Locate the cell with the specified text and output its (x, y) center coordinate. 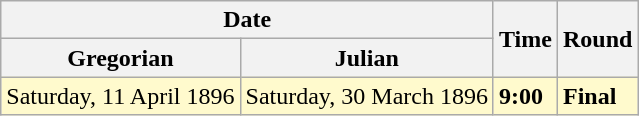
Time (525, 39)
Final (597, 96)
Gregorian (120, 58)
Round (597, 39)
Saturday, 30 March 1896 (366, 96)
Date (248, 20)
Julian (366, 58)
Saturday, 11 April 1896 (120, 96)
9:00 (525, 96)
